Determine the (x, y) coordinate at the center of the cell enclosing the given text.  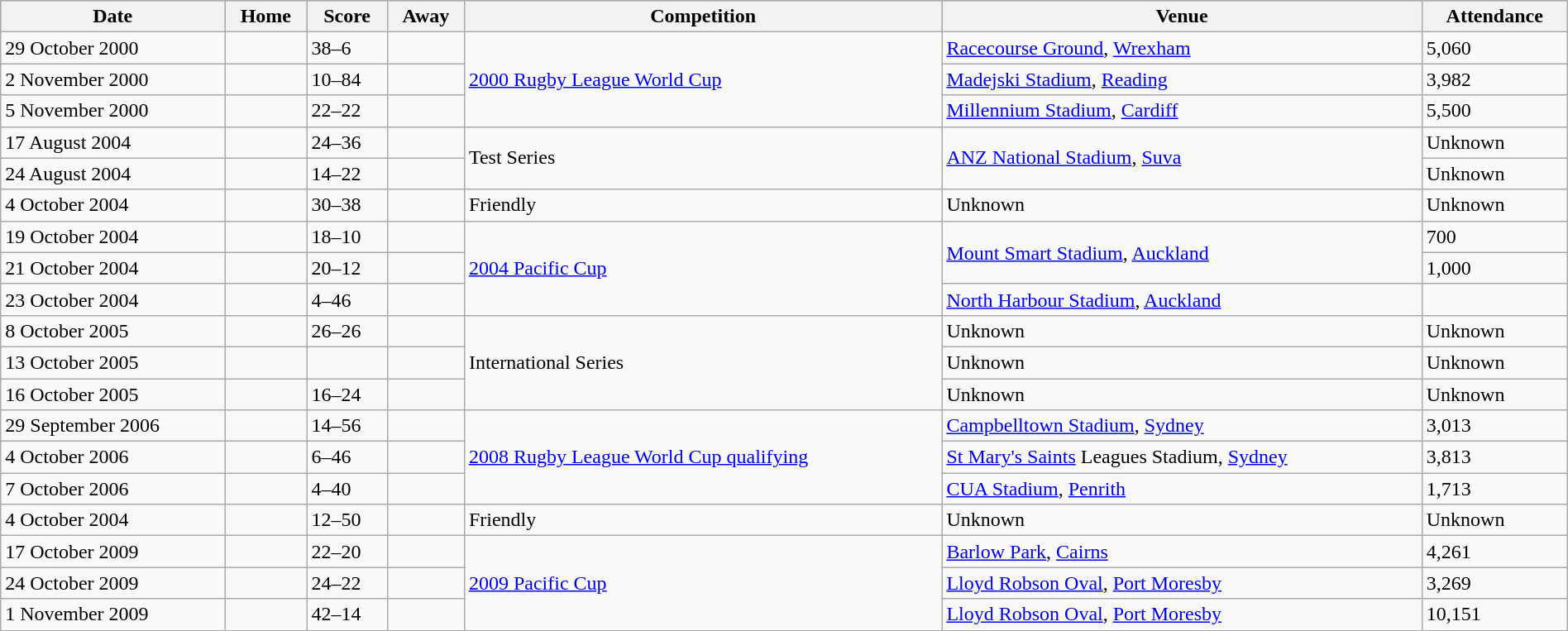
4–46 (347, 299)
1,713 (1494, 489)
Millennium Stadium, Cardiff (1182, 111)
10,151 (1494, 614)
2000 Rugby League World Cup (703, 79)
Barlow Park, Cairns (1182, 552)
42–14 (347, 614)
22–20 (347, 552)
Racecourse Ground, Wrexham (1182, 48)
24–36 (347, 142)
7 October 2006 (112, 489)
3,813 (1494, 457)
Date (112, 17)
30–38 (347, 205)
14–56 (347, 426)
10–84 (347, 79)
Madejski Stadium, Reading (1182, 79)
6–46 (347, 457)
3,982 (1494, 79)
Venue (1182, 17)
20–12 (347, 268)
16 October 2005 (112, 394)
Attendance (1494, 17)
1,000 (1494, 268)
2008 Rugby League World Cup qualifying (703, 457)
23 October 2004 (112, 299)
8 October 2005 (112, 331)
2009 Pacific Cup (703, 583)
16–24 (347, 394)
17 August 2004 (112, 142)
Campbelltown Stadium, Sydney (1182, 426)
22–22 (347, 111)
24 October 2009 (112, 583)
2004 Pacific Cup (703, 268)
4,261 (1494, 552)
19 October 2004 (112, 237)
Away (425, 17)
5,060 (1494, 48)
Home (266, 17)
38–6 (347, 48)
4 October 2006 (112, 457)
29 September 2006 (112, 426)
29 October 2000 (112, 48)
ANZ National Stadium, Suva (1182, 158)
Mount Smart Stadium, Auckland (1182, 252)
24 August 2004 (112, 174)
18–10 (347, 237)
17 October 2009 (112, 552)
12–50 (347, 520)
3,269 (1494, 583)
International Series (703, 362)
5 November 2000 (112, 111)
3,013 (1494, 426)
CUA Stadium, Penrith (1182, 489)
14–22 (347, 174)
13 October 2005 (112, 362)
Competition (703, 17)
2 November 2000 (112, 79)
26–26 (347, 331)
Test Series (703, 158)
4–40 (347, 489)
North Harbour Stadium, Auckland (1182, 299)
5,500 (1494, 111)
700 (1494, 237)
24–22 (347, 583)
St Mary's Saints Leagues Stadium, Sydney (1182, 457)
1 November 2009 (112, 614)
Score (347, 17)
21 October 2004 (112, 268)
